Search for the cell housing the specified text and yield its [X, Y] center coordinate. 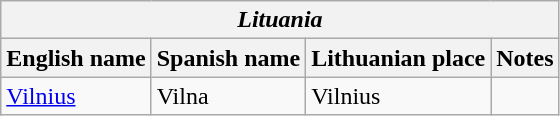
English name [76, 58]
Lithuanian place [398, 58]
Lituania [280, 20]
Notes [525, 58]
Spanish name [228, 58]
Vilna [228, 96]
